Find where the given text appears and provide that cell's center as [x, y] coordinate. 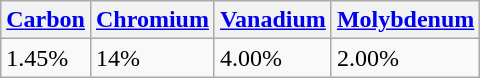
Carbon [46, 20]
Chromium [152, 20]
2.00% [405, 58]
Molybdenum [405, 20]
Vanadium [272, 20]
14% [152, 58]
1.45% [46, 58]
4.00% [272, 58]
